Return (X, Y) of the center of cell containing provided text 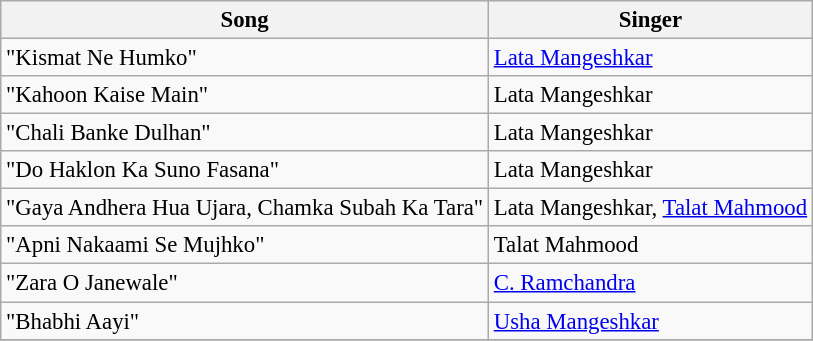
"Kismat Ne Humko" (245, 58)
Lata Mangeshkar, Talat Mahmood (650, 208)
"Chali Banke Dulhan" (245, 133)
Song (245, 20)
"Apni Nakaami Se Mujhko" (245, 245)
"Zara O Janewale" (245, 283)
"Gaya Andhera Hua Ujara, Chamka Subah Ka Tara" (245, 208)
"Do Haklon Ka Suno Fasana" (245, 170)
"Kahoon Kaise Main" (245, 95)
C. Ramchandra (650, 283)
Talat Mahmood (650, 245)
Usha Mangeshkar (650, 321)
"Bhabhi Aayi" (245, 321)
Singer (650, 20)
